Extract the (X, Y) coordinate from the center of the cell holding the provided text.  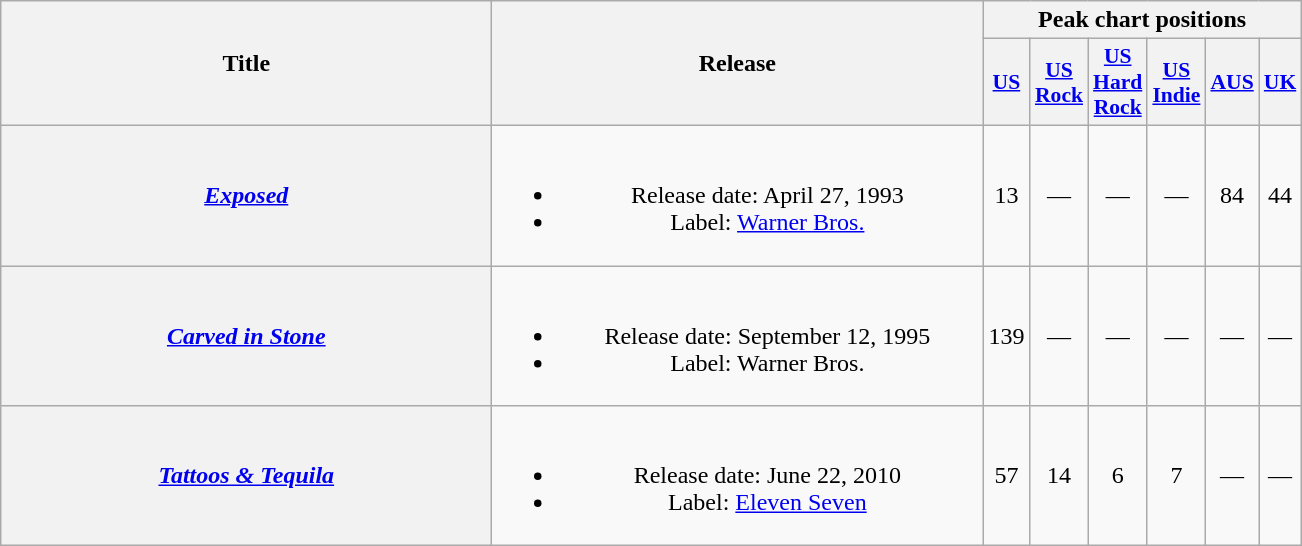
Release date: April 27, 1993Label: Warner Bros. (738, 195)
6 (1118, 476)
UK (1280, 82)
57 (1006, 476)
14 (1059, 476)
84 (1232, 195)
Carved in Stone (246, 336)
Tattoos & Tequila (246, 476)
Peak chart positions (1142, 20)
AUS (1232, 82)
7 (1176, 476)
Title (246, 64)
US (1006, 82)
USHardRock (1118, 82)
139 (1006, 336)
Exposed (246, 195)
13 (1006, 195)
Release (738, 64)
Release date: June 22, 2010Label: Eleven Seven (738, 476)
44 (1280, 195)
Release date: September 12, 1995Label: Warner Bros. (738, 336)
USRock (1059, 82)
USIndie (1176, 82)
